Extract the [x, y] coordinate from the center of the cell holding the provided text.  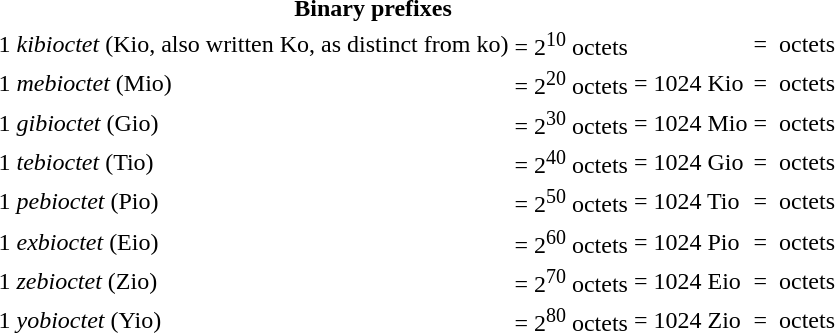
= 1024 Eio [690, 281]
= 270 octets [572, 281]
= 1024 Pio [690, 241]
= 210 octets [631, 44]
= 250 octets [572, 202]
= 220 octets [572, 83]
= 1024 Mio [690, 123]
= 1024 Gio [690, 162]
= 240 octets [572, 162]
= 1024 Kio [690, 83]
= 1024 Tio [690, 202]
= 260 octets [572, 241]
= 230 octets [572, 123]
